Pinpoint the cell where the given text exists, returning its (X, Y) midpoint coordinate. 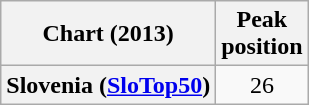
Slovenia (SloTop50) (108, 85)
Peakposition (262, 34)
26 (262, 85)
Chart (2013) (108, 34)
